Search for the cell housing the specified text and yield its (x, y) center coordinate. 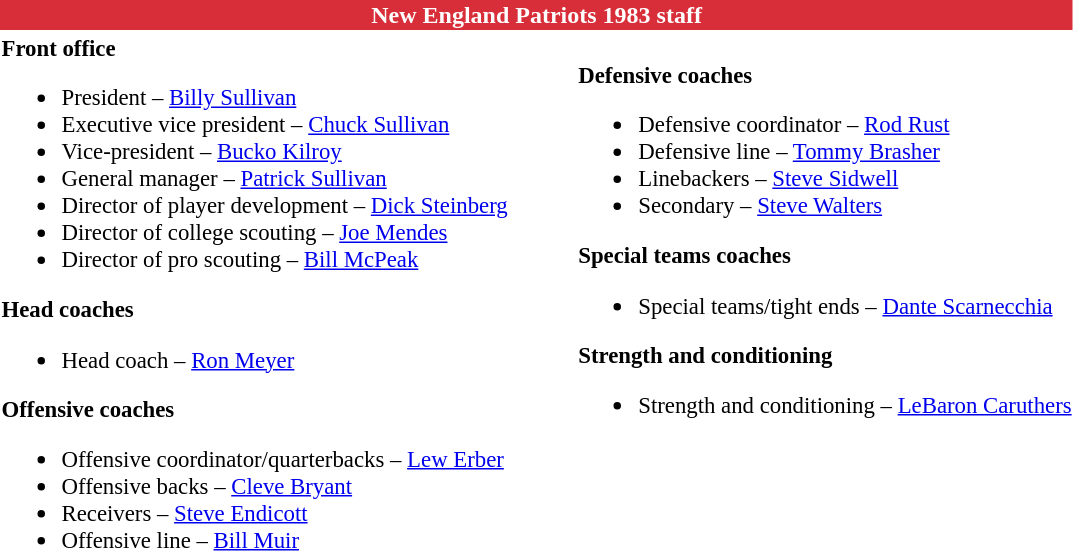
New England Patriots 1983 staff (536, 15)
